Find where the given text appears and provide that cell's center as [x, y] coordinate. 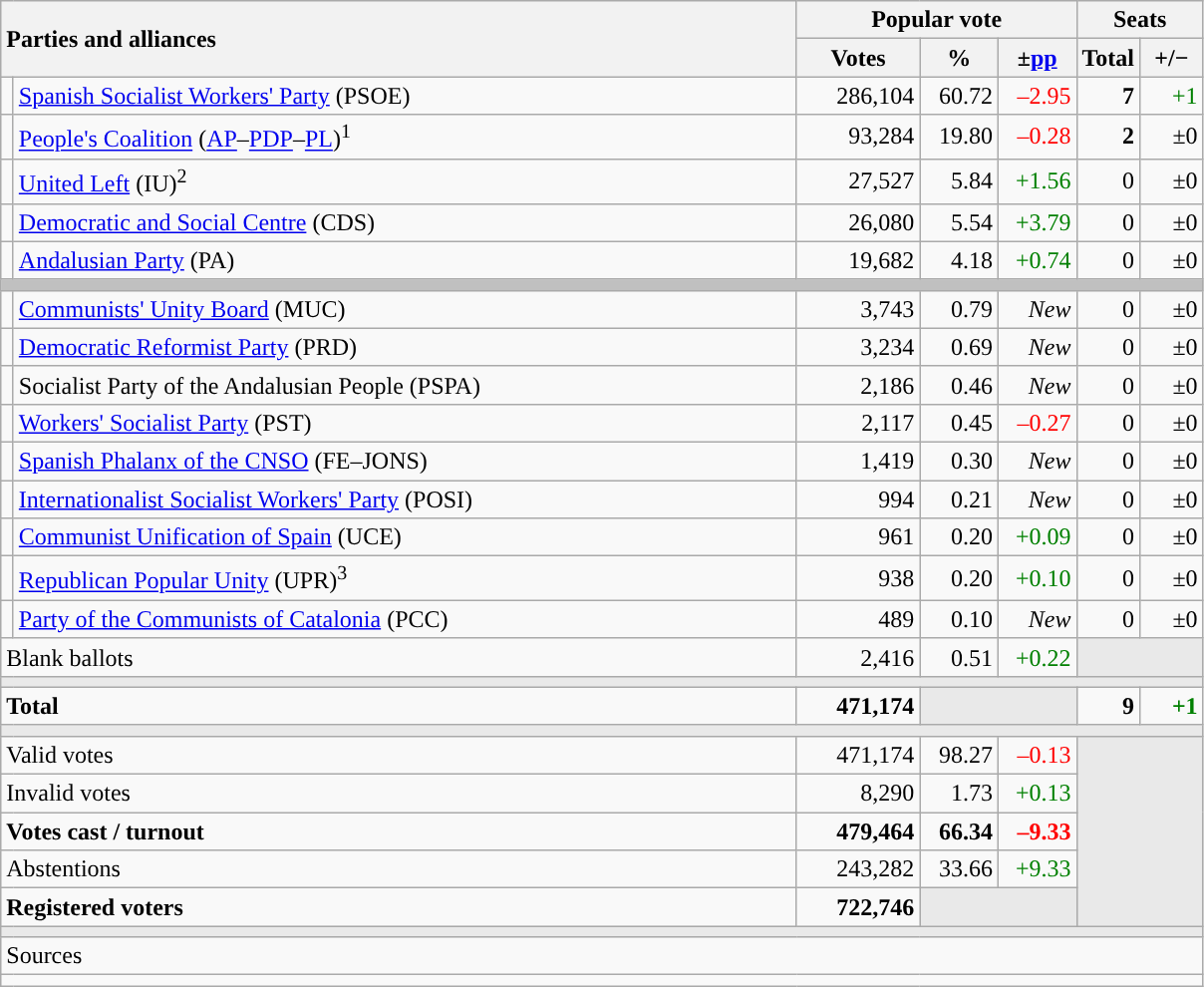
98.27 [959, 756]
Communist Unification of Spain (UCE) [405, 537]
19.80 [959, 138]
2,186 [858, 385]
938 [858, 578]
2 [1108, 138]
% [959, 58]
People's Coalition (AP–PDP–PL)1 [405, 138]
Abstentions [399, 869]
+0.22 [1037, 657]
0.21 [959, 499]
60.72 [959, 96]
Andalusian Party (PA) [405, 260]
+9.33 [1037, 869]
Parties and alliances [399, 39]
7 [1108, 96]
Workers' Socialist Party (PST) [405, 423]
33.66 [959, 869]
5.84 [959, 181]
994 [858, 499]
722,746 [858, 907]
Sources [602, 956]
Votes cast / turnout [399, 831]
26,080 [858, 222]
Republican Popular Unity (UPR)3 [405, 578]
+0.74 [1037, 260]
2,416 [858, 657]
Internationalist Socialist Workers' Party (POSI) [405, 499]
66.34 [959, 831]
9 [1108, 706]
0.79 [959, 309]
United Left (IU)2 [405, 181]
Blank ballots [399, 657]
–0.28 [1037, 138]
Popular vote [937, 20]
–0.13 [1037, 756]
2,117 [858, 423]
±pp [1037, 58]
4.18 [959, 260]
Democratic Reformist Party (PRD) [405, 347]
+0.09 [1037, 537]
Invalid votes [399, 794]
+0.13 [1037, 794]
–9.33 [1037, 831]
Democratic and Social Centre (CDS) [405, 222]
–2.95 [1037, 96]
+0.10 [1037, 578]
8,290 [858, 794]
286,104 [858, 96]
1.73 [959, 794]
19,682 [858, 260]
Seats [1140, 20]
Party of the Communists of Catalonia (PCC) [405, 619]
5.54 [959, 222]
Valid votes [399, 756]
0.45 [959, 423]
93,284 [858, 138]
+/− [1172, 58]
0.46 [959, 385]
489 [858, 619]
27,527 [858, 181]
+1.56 [1037, 181]
Communists' Unity Board (MUC) [405, 309]
0.51 [959, 657]
0.69 [959, 347]
Spanish Socialist Workers' Party (PSOE) [405, 96]
Spanish Phalanx of the CNSO (FE–JONS) [405, 461]
+3.79 [1037, 222]
Socialist Party of the Andalusian People (PSPA) [405, 385]
Votes [858, 58]
243,282 [858, 869]
–0.27 [1037, 423]
479,464 [858, 831]
961 [858, 537]
1,419 [858, 461]
Registered voters [399, 907]
0.30 [959, 461]
3,743 [858, 309]
3,234 [858, 347]
0.10 [959, 619]
